Provide the (x, y) coordinate of the cell's center where the given text is located.  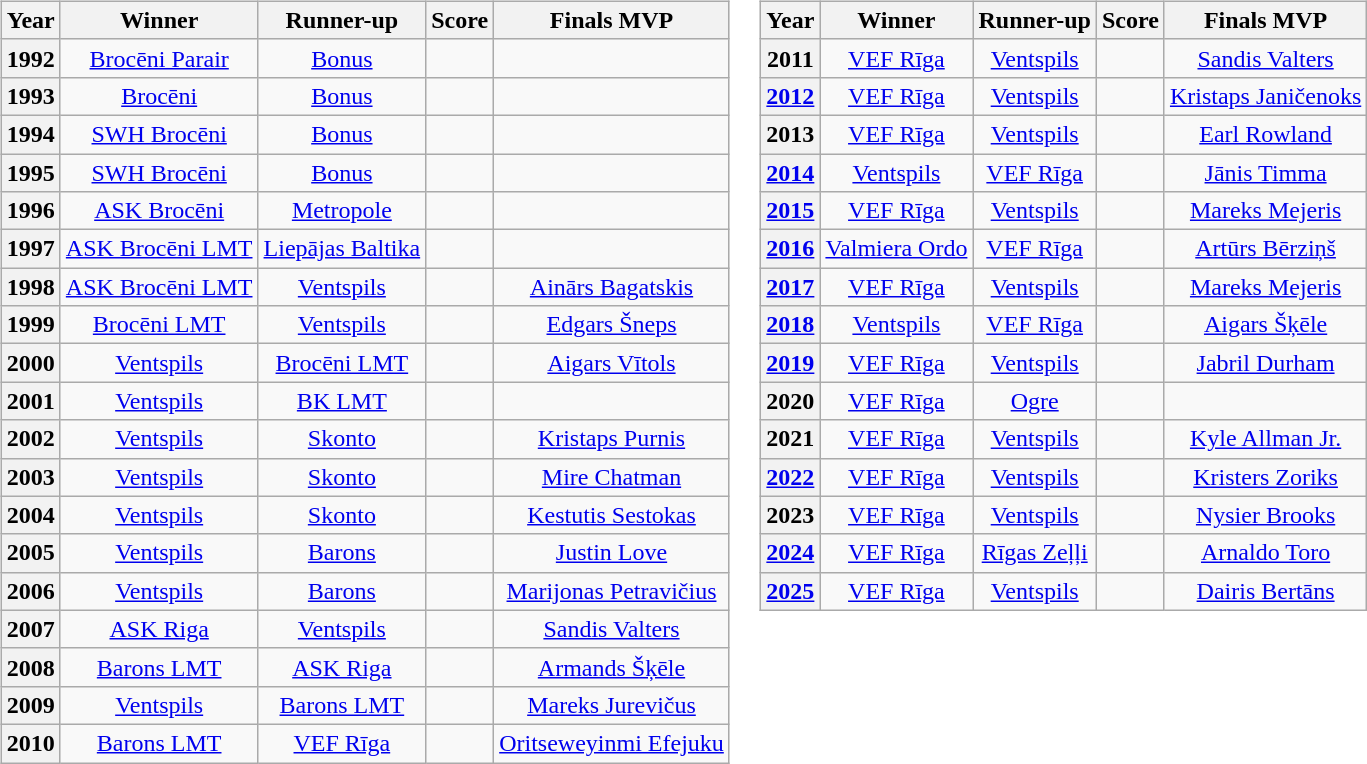
1994 (30, 134)
Rīgas Zeļļi (1035, 553)
Kristers Zoriks (1265, 477)
Mire Chatman (612, 477)
BK LMT (342, 401)
1998 (30, 287)
2007 (30, 629)
2022 (790, 477)
Liepājas Baltika (342, 249)
2000 (30, 363)
2009 (30, 705)
2003 (30, 477)
Marijonas Petravičius (612, 591)
2017 (790, 287)
Valmiera Ordo (896, 249)
2005 (30, 553)
Kyle Allman Jr. (1265, 439)
ASK Brocēni (159, 211)
Oritseweyinmi Efejuku (612, 743)
1996 (30, 211)
Ainārs Bagatskis (612, 287)
2013 (790, 134)
Brocēni (159, 96)
2018 (790, 325)
2023 (790, 515)
Kestutis Sestokas (612, 515)
1993 (30, 96)
Artūrs Bērziņš (1265, 249)
2019 (790, 363)
Ogre (1035, 401)
Edgars Šneps (612, 325)
2016 (790, 249)
1992 (30, 58)
Aigars Šķēle (1265, 325)
2010 (30, 743)
Arnaldo Toro (1265, 553)
2024 (790, 553)
Earl Rowland (1265, 134)
2014 (790, 173)
2015 (790, 211)
Jānis Timma (1265, 173)
1995 (30, 173)
Kristaps Janičenoks (1265, 96)
2001 (30, 401)
Brocēni Parair (159, 58)
Mareks Jurevičus (612, 705)
2004 (30, 515)
Metropole (342, 211)
Nysier Brooks (1265, 515)
1999 (30, 325)
2021 (790, 439)
2011 (790, 58)
Aigars Vītols (612, 363)
Jabril Durham (1265, 363)
1997 (30, 249)
2020 (790, 401)
2025 (790, 591)
2008 (30, 667)
Dairis Bertāns (1265, 591)
2012 (790, 96)
Justin Love (612, 553)
Armands Šķēle (612, 667)
2002 (30, 439)
2006 (30, 591)
Kristaps Purnis (612, 439)
